Find where the given text appears and provide that cell's center as [x, y] coordinate. 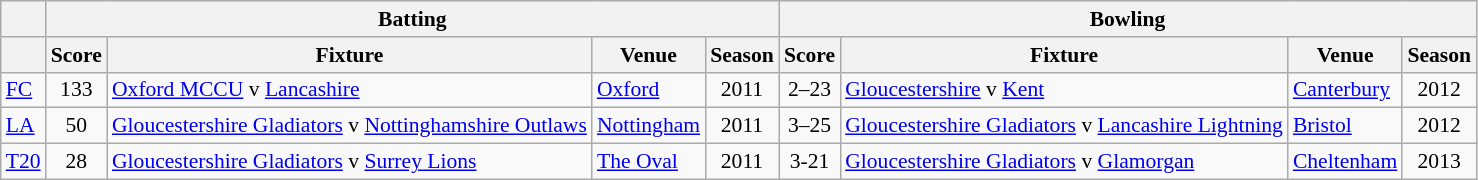
133 [76, 90]
FC [24, 90]
Oxford [648, 90]
Nottingham [648, 126]
Canterbury [1345, 90]
3-21 [810, 162]
Batting [412, 19]
Gloucestershire v Kent [1064, 90]
Bowling [1128, 19]
Gloucestershire Gladiators v Surrey Lions [350, 162]
2–23 [810, 90]
Gloucestershire Gladiators v Glamorgan [1064, 162]
The Oval [648, 162]
3–25 [810, 126]
Gloucestershire Gladiators v Lancashire Lightning [1064, 126]
28 [76, 162]
Gloucestershire Gladiators v Nottinghamshire Outlaws [350, 126]
Oxford MCCU v Lancashire [350, 90]
50 [76, 126]
LA [24, 126]
Cheltenham [1345, 162]
2013 [1439, 162]
Bristol [1345, 126]
T20 [24, 162]
